Provide the [X, Y] coordinate of the cell's center where the given text is located.  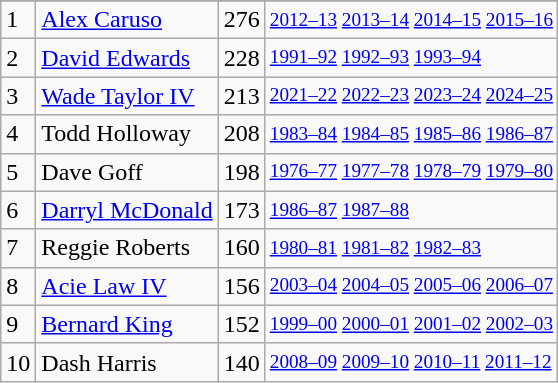
2008–09 2009–10 2010–11 2011–12 [411, 362]
Alex Caruso [127, 20]
160 [242, 248]
1991–92 1992–93 1993–94 [411, 58]
2021–22 2022–23 2023–24 2024–25 [411, 96]
152 [242, 324]
8 [18, 286]
1999–00 2000–01 2001–02 2002–03 [411, 324]
156 [242, 286]
3 [18, 96]
173 [242, 210]
Dave Goff [127, 172]
213 [242, 96]
7 [18, 248]
1 [18, 20]
2 [18, 58]
5 [18, 172]
9 [18, 324]
Todd Holloway [127, 134]
Dash Harris [127, 362]
4 [18, 134]
1980–81 1981–82 1982–83 [411, 248]
Bernard King [127, 324]
Reggie Roberts [127, 248]
6 [18, 210]
198 [242, 172]
Darryl McDonald [127, 210]
2003–04 2004–05 2005–06 2006–07 [411, 286]
Acie Law IV [127, 286]
David Edwards [127, 58]
10 [18, 362]
140 [242, 362]
Wade Taylor IV [127, 96]
1976–77 1977–78 1978–79 1979–80 [411, 172]
1986–87 1987–88 [411, 210]
208 [242, 134]
276 [242, 20]
1983–84 1984–85 1985–86 1986–87 [411, 134]
228 [242, 58]
2012–13 2013–14 2014–15 2015–16 [411, 20]
